Search for the cell housing the specified text and yield its (X, Y) center coordinate. 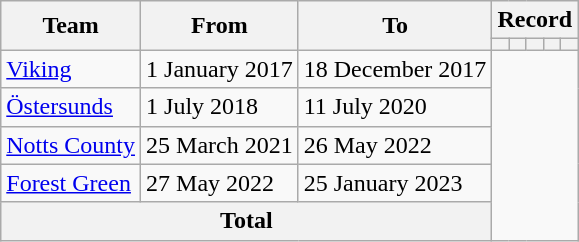
Total (246, 221)
27 May 2022 (220, 183)
25 March 2021 (220, 145)
To (395, 26)
Viking (71, 69)
Forest Green (71, 183)
25 January 2023 (395, 183)
Record (535, 20)
1 July 2018 (220, 107)
Notts County (71, 145)
Team (71, 26)
1 January 2017 (220, 69)
11 July 2020 (395, 107)
26 May 2022 (395, 145)
Östersunds (71, 107)
18 December 2017 (395, 69)
From (220, 26)
